Capture the cell that displays the provided text and extract its (X, Y) central coordinate. 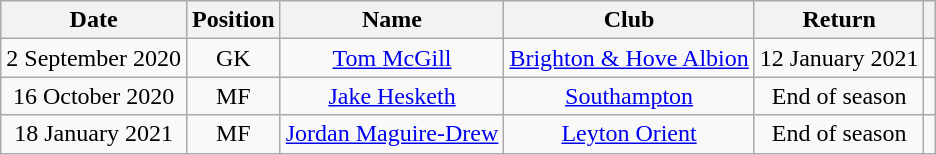
Tom McGill (392, 58)
Date (94, 20)
Jake Hesketh (392, 96)
12 January 2021 (839, 58)
18 January 2021 (94, 134)
Name (392, 20)
Southampton (629, 96)
GK (233, 58)
Brighton & Hove Albion (629, 58)
16 October 2020 (94, 96)
Club (629, 20)
2 September 2020 (94, 58)
Jordan Maguire-Drew (392, 134)
Position (233, 20)
Leyton Orient (629, 134)
Return (839, 20)
